Pinpoint the cell where the given text exists, returning its (x, y) midpoint coordinate. 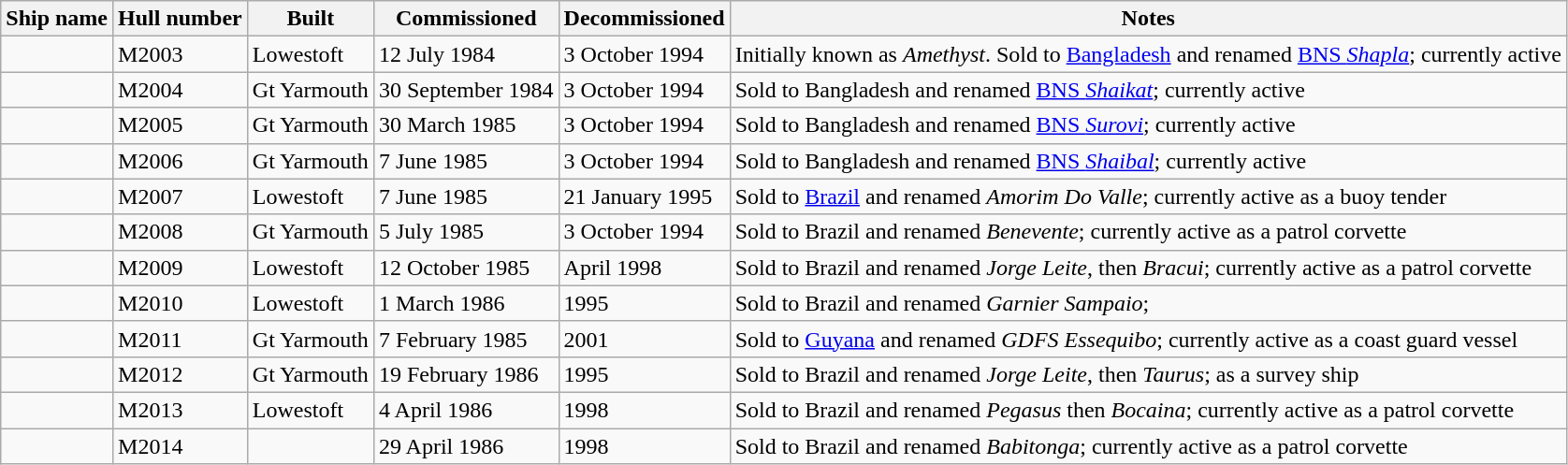
M2014 (181, 446)
M2008 (181, 232)
M2011 (181, 339)
M2006 (181, 161)
Sold to Brazil and renamed Jorge Leite, then Bracui; currently active as a patrol corvette (1148, 268)
7 February 1985 (466, 339)
M2013 (181, 410)
Sold to Bangladesh and renamed BNS Shaikat; currently active (1148, 90)
M2007 (181, 196)
Commissioned (466, 19)
21 January 1995 (644, 196)
Hull number (181, 19)
M2010 (181, 303)
Sold to Guyana and renamed GDFS Essequibo; currently active as a coast guard vessel (1148, 339)
Decommissioned (644, 19)
M2009 (181, 268)
29 April 1986 (466, 446)
1 March 1986 (466, 303)
30 March 1985 (466, 125)
M2005 (181, 125)
5 July 1985 (466, 232)
12 October 1985 (466, 268)
12 July 1984 (466, 54)
M2012 (181, 374)
2001 (644, 339)
Sold to Brazil and renamed Babitonga; currently active as a patrol corvette (1148, 446)
Ship name (57, 19)
M2004 (181, 90)
Initially known as Amethyst. Sold to Bangladesh and renamed BNS Shapla; currently active (1148, 54)
M2003 (181, 54)
30 September 1984 (466, 90)
19 February 1986 (466, 374)
Sold to Brazil and renamed Benevente; currently active as a patrol corvette (1148, 232)
Sold to Brazil and renamed Garnier Sampaio; (1148, 303)
Sold to Bangladesh and renamed BNS Surovi; currently active (1148, 125)
Sold to Brazil and renamed Amorim Do Valle; currently active as a buoy tender (1148, 196)
Built (311, 19)
Notes (1148, 19)
Sold to Brazil and renamed Jorge Leite, then Taurus; as a survey ship (1148, 374)
Sold to Bangladesh and renamed BNS Shaibal; currently active (1148, 161)
4 April 1986 (466, 410)
April 1998 (644, 268)
Sold to Brazil and renamed Pegasus then Bocaina; currently active as a patrol corvette (1148, 410)
